Provide the (x, y) coordinate of the cell's center where the given text is located.  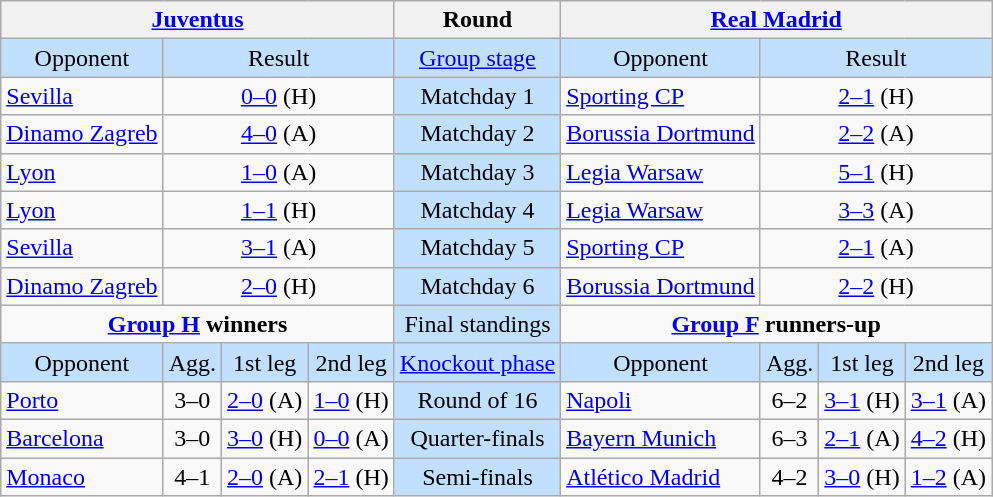
Group F runners-up (776, 324)
2–2 (A) (876, 134)
6–2 (789, 400)
Knockout phase (477, 362)
Matchday 2 (477, 134)
Matchday 6 (477, 286)
0–0 (H) (278, 96)
1–0 (A) (278, 172)
4–1 (192, 477)
Bayern Munich (661, 438)
4–0 (A) (278, 134)
1–1 (H) (278, 210)
Group H winners (198, 324)
4–2 (789, 477)
Final standings (477, 324)
6–3 (789, 438)
Matchday 5 (477, 248)
0–0 (A) (351, 438)
2–0 (H) (278, 286)
1–0 (H) (351, 400)
3–3 (A) (876, 210)
Group stage (477, 58)
Juventus (198, 20)
Real Madrid (776, 20)
Matchday 1 (477, 96)
Barcelona (82, 438)
Semi-finals (477, 477)
Porto (82, 400)
2–2 (H) (876, 286)
Quarter-finals (477, 438)
3–1 (H) (862, 400)
Napoli (661, 400)
Matchday 3 (477, 172)
5–1 (H) (876, 172)
Round (477, 20)
1–2 (A) (948, 477)
Round of 16 (477, 400)
Monaco (82, 477)
4–2 (H) (948, 438)
Matchday 4 (477, 210)
Atlético Madrid (661, 477)
